Find where the given text appears and provide that cell's center as [x, y] coordinate. 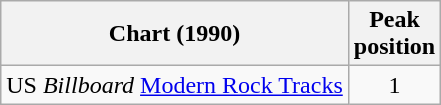
Peakposition [394, 34]
Chart (1990) [175, 34]
US Billboard Modern Rock Tracks [175, 85]
1 [394, 85]
